Output the [X, Y] coordinate of the center of the cell containing the given text.  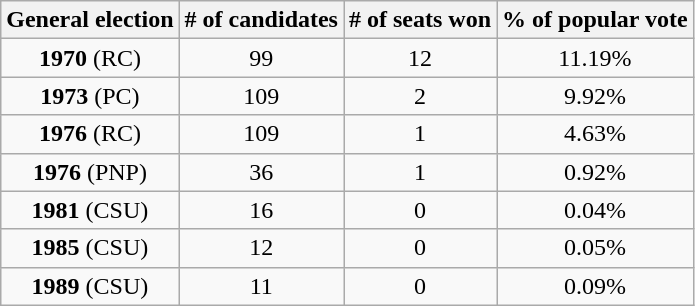
1970 (RC) [90, 58]
1989 (CSU) [90, 286]
9.92% [596, 96]
0.09% [596, 286]
% of popular vote [596, 20]
1981 (CSU) [90, 210]
General election [90, 20]
1976 (RC) [90, 134]
2 [420, 96]
99 [261, 58]
11.19% [596, 58]
# of candidates [261, 20]
36 [261, 172]
# of seats won [420, 20]
1976 (PNP) [90, 172]
1985 (CSU) [90, 248]
0.92% [596, 172]
1973 (PC) [90, 96]
11 [261, 286]
0.05% [596, 248]
4.63% [596, 134]
0.04% [596, 210]
16 [261, 210]
